Return (x, y) of the center of cell containing provided text 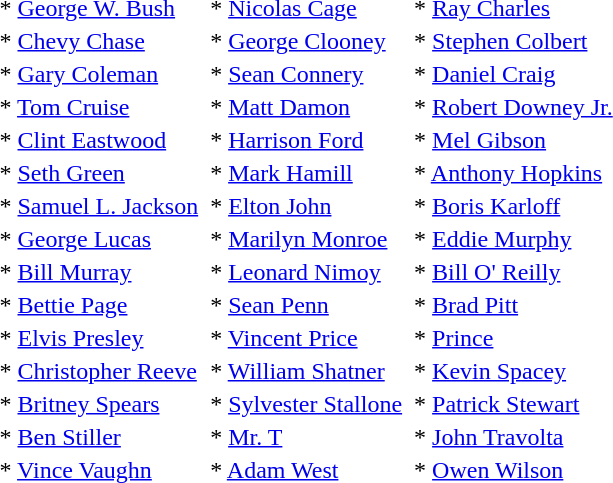
* Elton John (306, 206)
* Matt Damon (306, 107)
* Harrison Ford (306, 140)
* Marilyn Monroe (306, 239)
* Vincent Price (306, 338)
* Mark Hamill (306, 173)
* William Shatner (306, 371)
* Sean Penn (306, 305)
* Leonard Nimoy (306, 272)
* George Clooney (306, 41)
* Sean Connery (306, 74)
* Mr. T (306, 437)
* Sylvester Stallone (306, 404)
